Determine the (X, Y) coordinate at the center of the cell enclosing the given text.  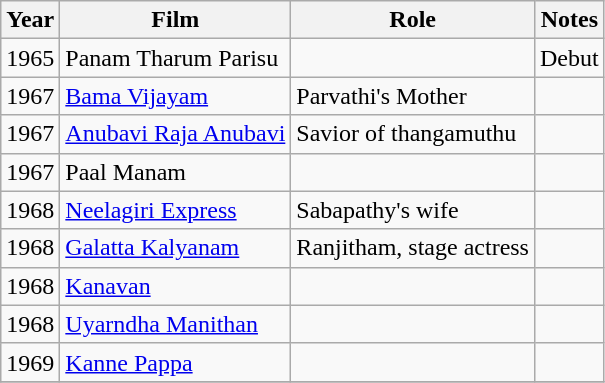
Year (30, 20)
Film (176, 20)
Kanne Pappa (176, 362)
1969 (30, 362)
Uyarndha Manithan (176, 324)
Neelagiri Express (176, 210)
Ranjitham, stage actress (413, 248)
Debut (569, 58)
Bama Vijayam (176, 96)
1965 (30, 58)
Parvathi's Mother (413, 96)
Galatta Kalyanam (176, 248)
Role (413, 20)
Sabapathy's wife (413, 210)
Panam Tharum Parisu (176, 58)
Notes (569, 20)
Savior of thangamuthu (413, 134)
Anubavi Raja Anubavi (176, 134)
Kanavan (176, 286)
Paal Manam (176, 172)
